Extract the [X, Y] coordinate from the center of the cell holding the provided text.  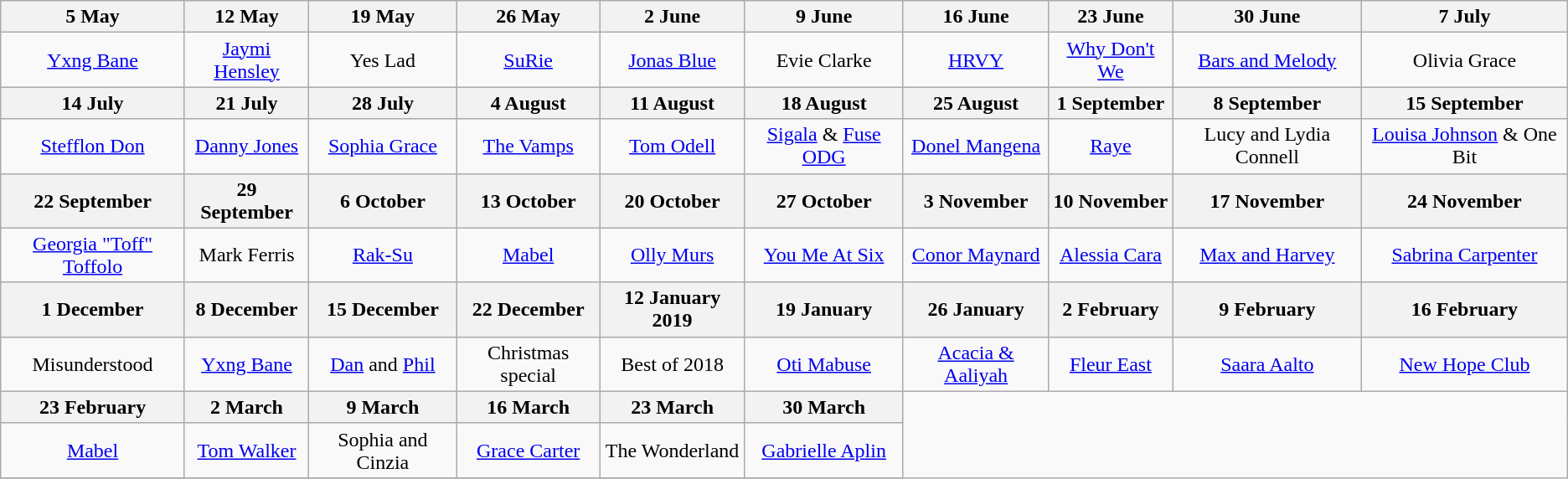
Jaymi Hensley [246, 60]
SuRie [528, 60]
Raye [1111, 146]
The Wonderland [672, 451]
Misunderstood [93, 363]
10 November [1111, 201]
You Me At Six [824, 255]
21 July [246, 103]
New Hope Club [1465, 363]
Christmas special [528, 363]
8 December [246, 310]
Alessia Cara [1111, 255]
19 May [383, 17]
Max and Harvey [1267, 255]
Best of 2018 [672, 363]
23 June [1111, 17]
Jonas Blue [672, 60]
15 September [1465, 103]
9 February [1267, 310]
Tom Odell [672, 146]
Lucy and Lydia Connell [1267, 146]
Sophia and Cinzia [383, 451]
18 August [824, 103]
23 March [672, 407]
13 October [528, 201]
30 June [1267, 17]
Bars and Melody [1267, 60]
15 December [383, 310]
Conor Maynard [975, 255]
2 June [672, 17]
Tom Walker [246, 451]
25 August [975, 103]
Sabrina Carpenter [1465, 255]
Sophia Grace [383, 146]
12 May [246, 17]
2 February [1111, 310]
Rak-Su [383, 255]
27 October [824, 201]
Mark Ferris [246, 255]
8 September [1267, 103]
9 June [824, 17]
Louisa Johnson & One Bit [1465, 146]
Stefflon Don [93, 146]
17 November [1267, 201]
20 October [672, 201]
Dan and Phil [383, 363]
Acacia & Aaliyah [975, 363]
Grace Carter [528, 451]
30 March [824, 407]
Georgia "Toff" Toffolo [93, 255]
HRVY [975, 60]
Oti Mabuse [824, 363]
Yes Lad [383, 60]
29 September [246, 201]
Olly Murs [672, 255]
6 October [383, 201]
11 August [672, 103]
Olivia Grace [1465, 60]
14 July [93, 103]
28 July [383, 103]
22 December [528, 310]
22 September [93, 201]
16 March [528, 407]
Evie Clarke [824, 60]
19 January [824, 310]
7 July [1465, 17]
9 March [383, 407]
12 January 2019 [672, 310]
5 May [93, 17]
3 November [975, 201]
16 February [1465, 310]
1 December [93, 310]
1 September [1111, 103]
4 August [528, 103]
26 May [528, 17]
16 June [975, 17]
Gabrielle Aplin [824, 451]
Sigala & Fuse ODG [824, 146]
Why Don't We [1111, 60]
23 February [93, 407]
Fleur East [1111, 363]
26 January [975, 310]
2 March [246, 407]
The Vamps [528, 146]
24 November [1465, 201]
Donel Mangena [975, 146]
Danny Jones [246, 146]
Saara Aalto [1267, 363]
